Detect which cell encompasses the target text, then output its [x, y] center coordinate. 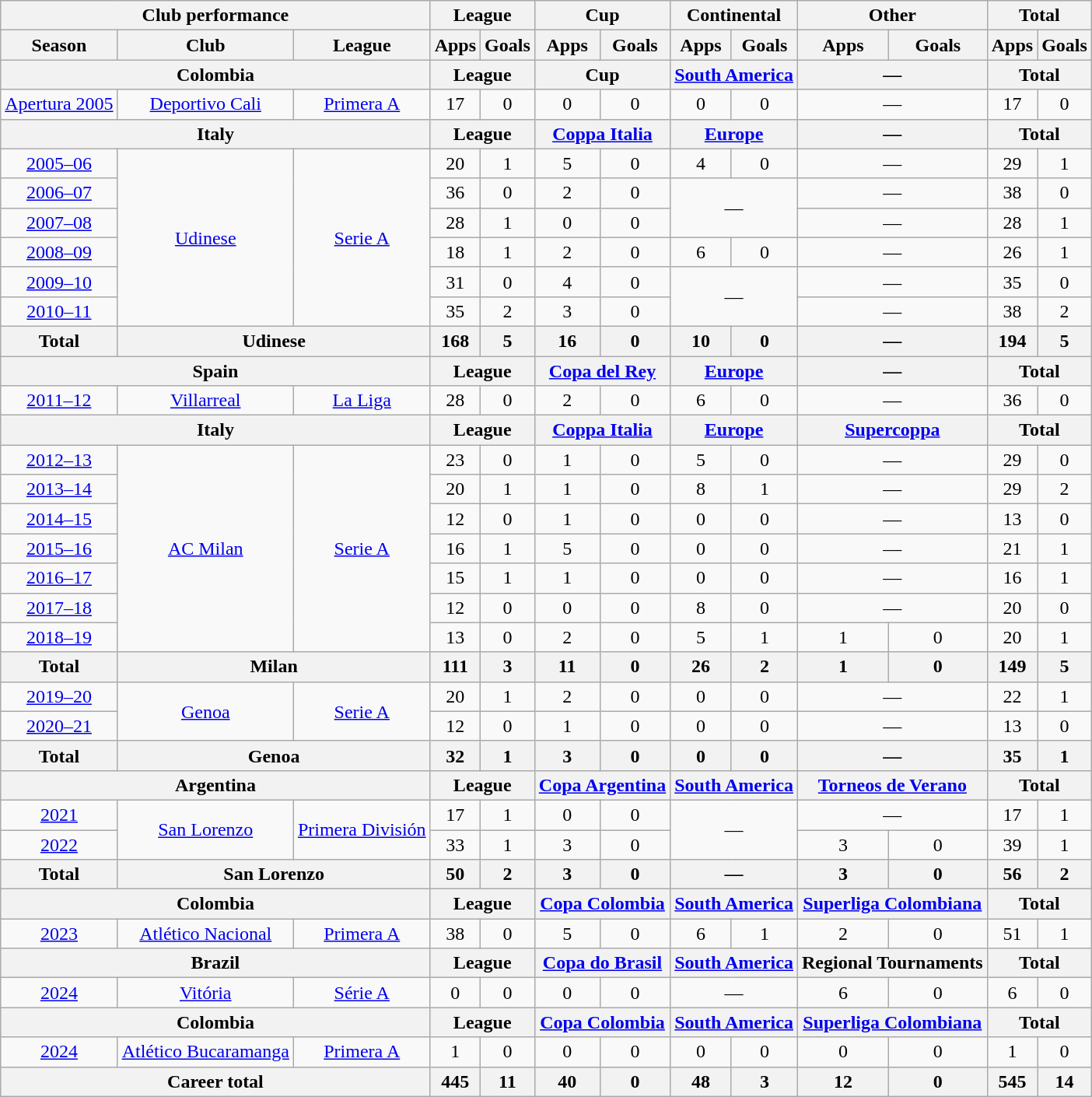
39 [1012, 844]
48 [702, 1081]
Atlético Bucaramanga [205, 1052]
15 [455, 578]
Série A [362, 993]
40 [567, 1081]
2020–21 [59, 726]
2011–12 [59, 401]
22 [1012, 696]
Club performance [215, 16]
21 [1012, 548]
23 [455, 460]
Club [205, 45]
Spain [215, 371]
2014–15 [59, 519]
Apertura 2005 [59, 104]
2015–16 [59, 548]
2017–18 [59, 608]
10 [702, 341]
31 [455, 282]
2005–06 [59, 163]
2009–10 [59, 282]
Argentina [215, 785]
Other [892, 16]
Torneos de Verano [892, 785]
Copa del Rey [602, 371]
2008–09 [59, 252]
111 [455, 667]
2007–08 [59, 223]
2019–20 [59, 696]
545 [1012, 1081]
2010–11 [59, 311]
14 [1065, 1081]
Copa do Brasil [602, 963]
33 [455, 844]
56 [1012, 874]
Villarreal [205, 401]
La Liga [362, 401]
Copa Argentina [602, 785]
Season [59, 45]
Milan [274, 667]
194 [1012, 341]
Vitória [205, 993]
2023 [59, 934]
2006–07 [59, 193]
2012–13 [59, 460]
18 [455, 252]
2018–19 [59, 637]
Career total [215, 1081]
2016–17 [59, 578]
168 [455, 341]
Continental [734, 16]
51 [1012, 934]
2021 [59, 815]
Brazil [215, 963]
Supercoppa [892, 430]
Primera División [362, 829]
Atlético Nacional [205, 934]
445 [455, 1081]
50 [455, 874]
149 [1012, 667]
2013–14 [59, 489]
2022 [59, 844]
AC Milan [205, 548]
Deportivo Cali [205, 104]
32 [455, 755]
Regional Tournaments [892, 963]
